Capture the cell that displays the provided text and extract its (x, y) central coordinate. 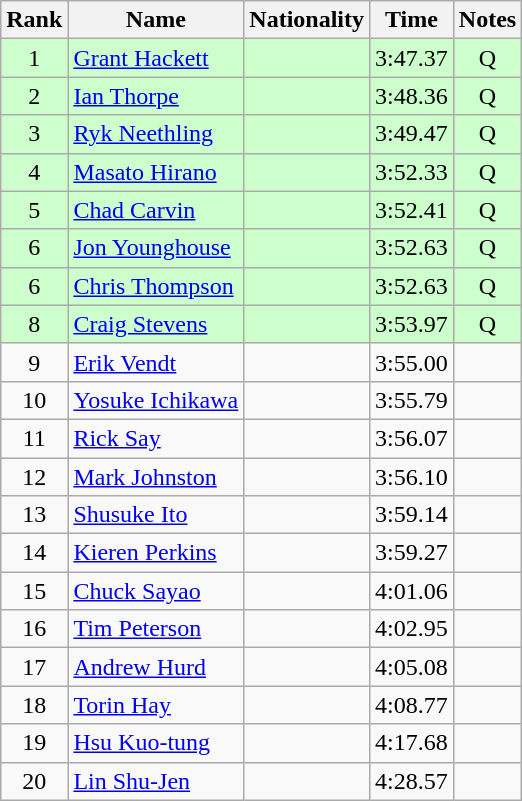
12 (34, 477)
19 (34, 743)
Kieren Perkins (156, 553)
2 (34, 96)
Yosuke Ichikawa (156, 400)
3:53.97 (412, 324)
4 (34, 172)
Masato Hirano (156, 172)
Ian Thorpe (156, 96)
16 (34, 629)
4:02.95 (412, 629)
18 (34, 705)
Rank (34, 20)
3:56.10 (412, 477)
Time (412, 20)
Jon Younghouse (156, 248)
Nationality (307, 20)
4:01.06 (412, 591)
Hsu Kuo-tung (156, 743)
Erik Vendt (156, 362)
Grant Hackett (156, 58)
13 (34, 515)
9 (34, 362)
Name (156, 20)
4:05.08 (412, 667)
3 (34, 134)
20 (34, 781)
5 (34, 210)
Andrew Hurd (156, 667)
4:08.77 (412, 705)
3:47.37 (412, 58)
15 (34, 591)
3:55.00 (412, 362)
4:28.57 (412, 781)
3:52.41 (412, 210)
3:59.27 (412, 553)
1 (34, 58)
Chuck Sayao (156, 591)
Mark Johnston (156, 477)
Ryk Neethling (156, 134)
4:17.68 (412, 743)
8 (34, 324)
Rick Say (156, 438)
Lin Shu-Jen (156, 781)
3:48.36 (412, 96)
3:49.47 (412, 134)
3:56.07 (412, 438)
3:52.33 (412, 172)
3:59.14 (412, 515)
Shusuke Ito (156, 515)
Chris Thompson (156, 286)
Tim Peterson (156, 629)
Craig Stevens (156, 324)
14 (34, 553)
Torin Hay (156, 705)
11 (34, 438)
Chad Carvin (156, 210)
17 (34, 667)
3:55.79 (412, 400)
Notes (487, 20)
10 (34, 400)
